Return (x, y) of the center of cell containing provided text 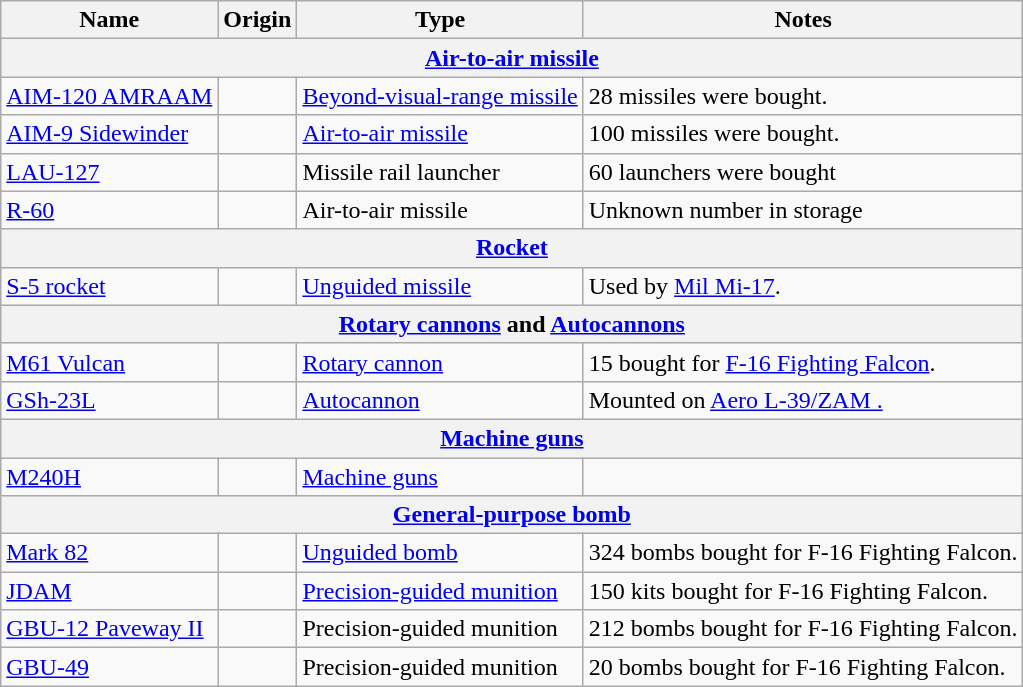
Type (440, 20)
AIM-120 AMRAAM (110, 96)
28 missiles were bought. (803, 96)
150 kits bought for F-16 Fighting Falcon. (803, 591)
M61 Vulcan (110, 362)
Beyond-visual-range missile (440, 96)
Unguided missile (440, 286)
324 bombs bought for F-16 Fighting Falcon. (803, 553)
Unguided bomb (440, 553)
Name (110, 20)
AIM-9 Sidewinder (110, 134)
Notes (803, 20)
Mounted on Aero L-39/ZAM . (803, 400)
100 missiles were bought. (803, 134)
Unknown number in storage (803, 210)
Missile rail launcher (440, 172)
60 launchers were bought (803, 172)
Used by Mil Mi-17. (803, 286)
20 bombs bought for F-16 Fighting Falcon. (803, 667)
Mark 82 (110, 553)
GSh-23L (110, 400)
R-60 (110, 210)
Rocket (512, 248)
S-5 rocket (110, 286)
GBU-12 Paveway II (110, 629)
LAU-127 (110, 172)
Autocannon (440, 400)
Rotary cannon (440, 362)
Rotary cannons and Autocannons (512, 324)
General-purpose bomb (512, 515)
Origin (258, 20)
GBU-49 (110, 667)
15 bought for F-16 Fighting Falcon. (803, 362)
212 bombs bought for F-16 Fighting Falcon. (803, 629)
M240H (110, 477)
JDAM (110, 591)
